Return (X, Y) of the center of cell containing provided text 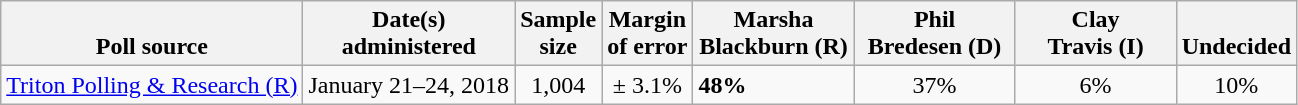
± 3.1% (648, 85)
January 21–24, 2018 (409, 85)
48% (774, 85)
MarshaBlackburn (R) (774, 34)
Poll source (152, 34)
Undecided (1236, 34)
ClayTravis (I) (1096, 34)
Date(s)administered (409, 34)
Marginof error (648, 34)
1,004 (558, 85)
PhilBredesen (D) (934, 34)
Triton Polling & Research (R) (152, 85)
37% (934, 85)
Samplesize (558, 34)
6% (1096, 85)
10% (1236, 85)
